Extract the (X, Y) coordinate from the center of the cell holding the provided text.  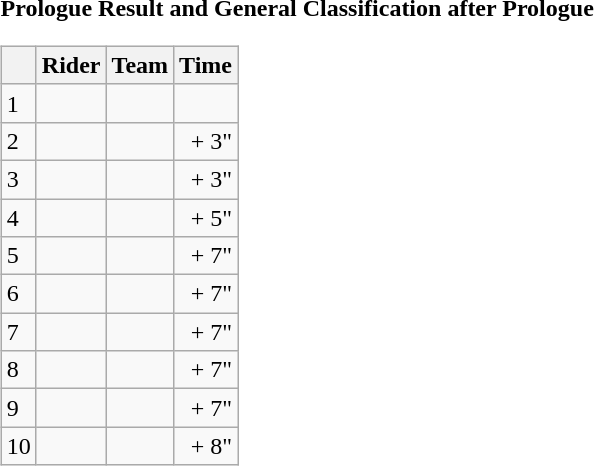
+ 8" (206, 446)
+ 5" (206, 217)
Time (206, 65)
3 (18, 179)
1 (18, 103)
9 (18, 408)
6 (18, 294)
7 (18, 332)
2 (18, 141)
Team (140, 65)
8 (18, 370)
5 (18, 256)
4 (18, 217)
10 (18, 446)
Rider (71, 65)
